Determine the [X, Y] coordinate at the center of the cell enclosing the given text.  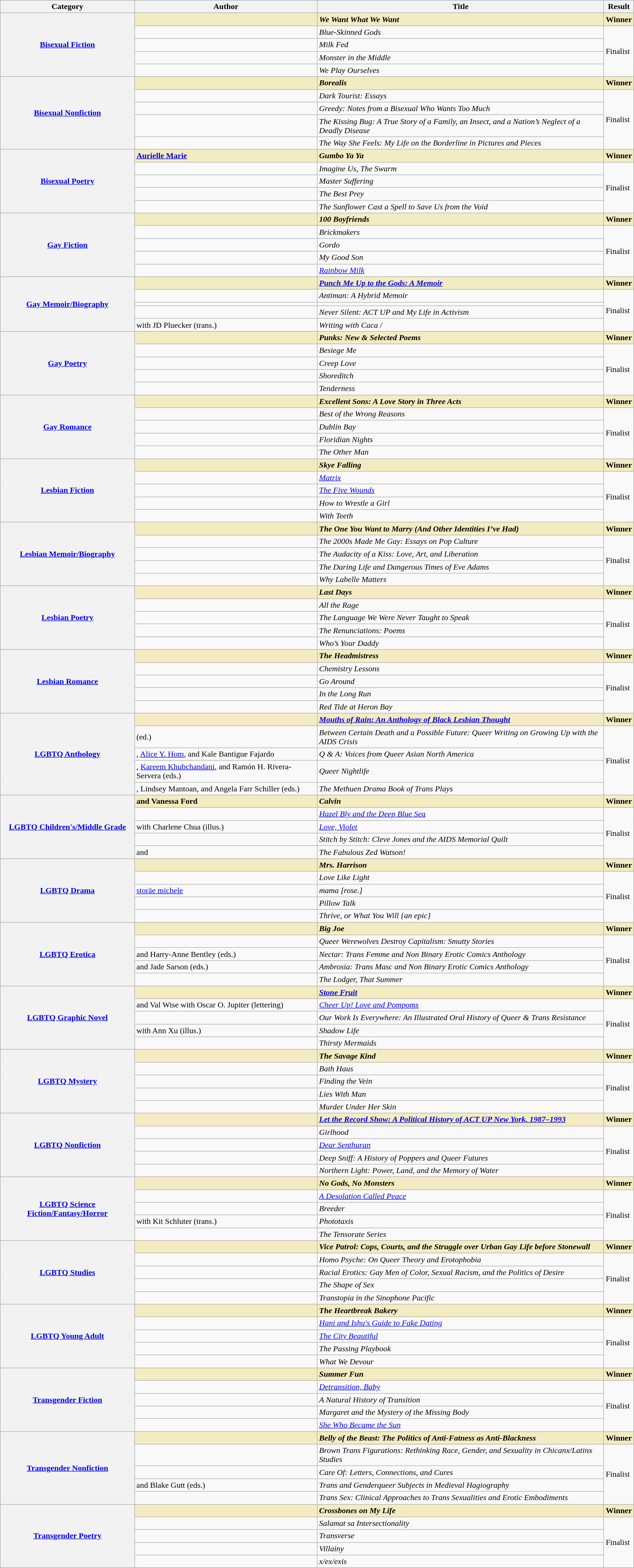
Brickmakers [461, 232]
The Way She Feels: My Life on the Borderline in Pictures and Pieces [461, 143]
Never Silent: ACT UP and My Life in Activism [461, 312]
Girlhood [461, 1132]
Master Suffering [461, 181]
Transtopia in the Sinophone Pacific [461, 1298]
LGBTQ Science Fiction/Fantasy/Horror [68, 1208]
, Alice Y. Hom, and Kale Bantigue Fajardo [226, 754]
Punks: New & Selected Poems [461, 337]
The Daring Life and Dangerous Times of Eve Adams [461, 567]
Q & A: Voices from Queer Asian North America [461, 754]
Why Labelle Matters [461, 580]
Skye Falling [461, 465]
The Audacity of a Kiss: Love, Art, and Liberation [461, 554]
Shadow Life [461, 1031]
The Lodger, That Summer [461, 979]
My Good Son [461, 258]
Northern Light: Power, Land, and the Memory of Water [461, 1170]
Result [619, 7]
and Vanessa Ford [226, 801]
Trans and Genderqueer Subjects in Medieval Hagiography [461, 1485]
with Kit Schluter (trans.) [226, 1221]
Hazel Bly and the Deep Blue Sea [461, 814]
Monster in the Middle [461, 58]
LGBTQ Erotica [68, 954]
All the Rage [461, 605]
Salamat sa Intersectionality [461, 1523]
The Kissing Bug: A True Story of a Family, an Insect, and a Nation’s Neglect of a Deadly Disease [461, 126]
We Play Ourselves [461, 70]
Excellent Sons: A Love Story in Three Acts [461, 401]
A Natural History of Transition [461, 1400]
Creep Love [461, 363]
Gay Poetry [68, 363]
Breeder [461, 1209]
The Sunflower Cast a Spell to Save Us from the Void [461, 207]
She Who Became the Sun [461, 1425]
and Jade Sarson (eds.) [226, 967]
Queer Nightlife [461, 771]
The One You Want to Marry (And Other Identities I’ve Had) [461, 528]
Vice Patrol: Cops, Courts, and the Struggle over Urban Gay Life before Stonewall [461, 1247]
Bath Haus [461, 1069]
Thirsty Mermaids [461, 1043]
Go Around [461, 681]
Crossbones on My Life [461, 1510]
Pillow Talk [461, 903]
Our Work Is Everywhere: An Illustrated Oral History of Queer & Trans Resistance [461, 1018]
Gay Romance [68, 427]
The Other Man [461, 452]
Transgender Nonfiction [68, 1468]
What We Devour [461, 1361]
Rainbow Milk [461, 270]
Best of the Wrong Reasons [461, 414]
Dublin Bay [461, 427]
Blue-Skinned Gods [461, 32]
Mrs. Harrison [461, 865]
With Teeth [461, 516]
The Savage Kind [461, 1056]
Thrive, or What You Will {an epic} [461, 916]
Aurielle Marie [226, 156]
Trans Sex: Clinical Approaches to Trans Sexualities and Erotic Embodiments [461, 1498]
Writing with Caca / [461, 325]
Phototaxis [461, 1221]
The Methuen Drama Book of Trans Plays [461, 788]
Big Joe [461, 928]
Shoreditch [461, 376]
, Kareem Khubchandani, and Ramón H. Rivera-Servera (eds.) [226, 771]
Racial Erotics: Gay Men of Color, Sexual Racism, and the Politics of Desire [461, 1272]
Greedy: Notes from a Bisexual Who Wants Too Much [461, 108]
Bisexual Nonfiction [68, 113]
and Val Wise with Oscar O. Jupiter (lettering) [226, 1005]
Transgender Fiction [68, 1399]
Transgender Poetry [68, 1536]
Last Days [461, 592]
Chemistry Lessons [461, 669]
storäe michele [226, 890]
LGBTQ Nonfiction [68, 1145]
Villainy [461, 1549]
Queer Werewolves Destroy Capitalism: Smutty Stories [461, 941]
Let the Record Show: A Political History of ACT UP New York, 1987–1993 [461, 1119]
Lesbian Romance [68, 681]
x/ex/exis [461, 1561]
The City Beautiful [461, 1336]
and Harry-Anne Bentley (eds.) [226, 954]
In the Long Run [461, 694]
The Headmistress [461, 656]
Category [68, 7]
Gordo [461, 245]
and Blake Gutt (eds.) [226, 1485]
LGBTQ Graphic Novel [68, 1018]
Summer Fun [461, 1374]
Red Tide at Heron Bay [461, 707]
100 Boyfriends [461, 219]
Author [226, 7]
Who’s Your Daddy [461, 643]
Gay Memoir/Biography [68, 304]
Lesbian Memoir/Biography [68, 554]
with Ann Xu (illus.) [226, 1031]
(ed.) [226, 737]
Besiege Me [461, 350]
LGBTQ Studies [68, 1272]
Lies With Man [461, 1094]
The Tensorate Series [461, 1234]
Finding the Vein [461, 1081]
Borealis [461, 83]
, Lindsey Mantoan, and Angela Farr Schiller (eds.) [226, 788]
Murder Under Her Skin [461, 1107]
Mouths of Rain: An Anthology of Black Lesbian Thought [461, 719]
The Language We Were Never Taught to Speak [461, 618]
Calvin [461, 801]
The Shape of Sex [461, 1285]
with JD Pluecker (trans.) [226, 325]
Punch Me Up to the Gods: A Memoir [461, 283]
The Renunciations: Poems [461, 630]
Lesbian Fiction [68, 490]
Dear Senthuran [461, 1145]
Matrix [461, 478]
Dark Tourist: Essays [461, 96]
Tenderness [461, 389]
Stitch by Stitch: Cleve Jones and the AIDS Memorial Quilt [461, 840]
The Passing Playbook [461, 1349]
Ambrosia: Trans Masc and Non Binary Erotic Comics Anthology [461, 967]
The Heartbreak Bakery [461, 1310]
Imagine Us, The Swarm [461, 168]
Gumbo Ya Ya [461, 156]
LGBTQ Mystery [68, 1081]
LGBTQ Drama [68, 890]
LGBTQ Young Adult [68, 1336]
mama [rose.] [461, 890]
Love, Violet [461, 827]
Belly of the Beast: The Politics of Anti-Fatness as Anti-Blackness [461, 1438]
Antiman: A Hybrid Memoir [461, 296]
Deep Sniff: A History of Poppers and Queer Futures [461, 1158]
LGBTQ Children's/Middle Grade [68, 827]
Cheer Up! Love and Pompoms [461, 1005]
We Want What We Want [461, 19]
Bisexual Fiction [68, 45]
Lesbian Poetry [68, 618]
Homo Psyche: On Queer Theory and Erotophobia [461, 1260]
Floridian Nights [461, 439]
Stone Fruit [461, 992]
The 2000s Made Me Gay: Essays on Pop Culture [461, 541]
How to Wrestle a Girl [461, 503]
No Gods, No Monsters [461, 1183]
Bisexual Poetry [68, 181]
A Desolation Called Peace [461, 1196]
Between Certain Death and a Possible Future: Queer Writing on Growing Up with the AIDS Crisis [461, 737]
Title [461, 7]
Hani and Ishu's Guide to Fake Dating [461, 1323]
and [226, 852]
Gay Fiction [68, 245]
The Five Wounds [461, 490]
The Best Prey [461, 194]
Love Like Light [461, 878]
Care Of: Letters, Connections, and Cures [461, 1472]
The Fabulous Zed Watson! [461, 852]
Margaret and the Mystery of the Missing Body [461, 1412]
Detransition, Baby [461, 1387]
Milk Fed [461, 45]
Transverse [461, 1536]
with Charlene Chua (illus.) [226, 827]
Brown Trans Figurations: Rethinking Race, Gender, and Sexuality in Chicanx/Latinx Studies [461, 1455]
LGBTQ Anthology [68, 754]
Nectar: Trans Femme and Non Binary Erotic Comics Anthology [461, 954]
